Output the (X, Y) coordinate of the center of the cell containing the given text.  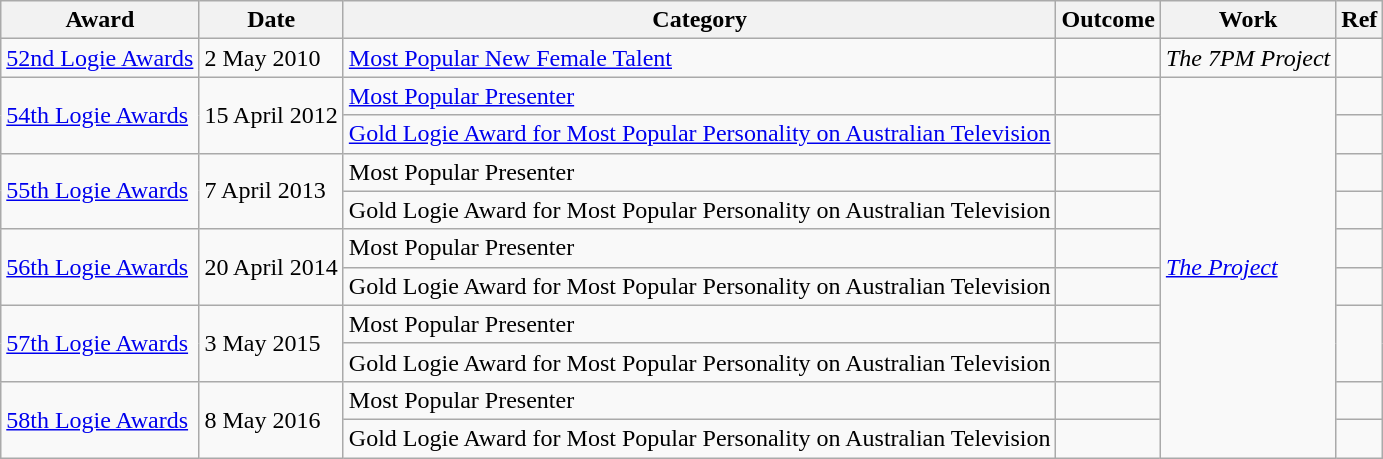
58th Logie Awards (100, 419)
7 April 2013 (271, 191)
Category (700, 20)
56th Logie Awards (100, 267)
57th Logie Awards (100, 343)
Work (1248, 20)
Award (100, 20)
The Project (1248, 268)
Outcome (1108, 20)
15 April 2012 (271, 115)
Most Popular New Female Talent (700, 58)
52nd Logie Awards (100, 58)
3 May 2015 (271, 343)
Ref (1360, 20)
20 April 2014 (271, 267)
Date (271, 20)
8 May 2016 (271, 419)
2 May 2010 (271, 58)
The 7PM Project (1248, 58)
54th Logie Awards (100, 115)
55th Logie Awards (100, 191)
